Return the (x, y) coordinate for the center point of the cell that contains the specified text.  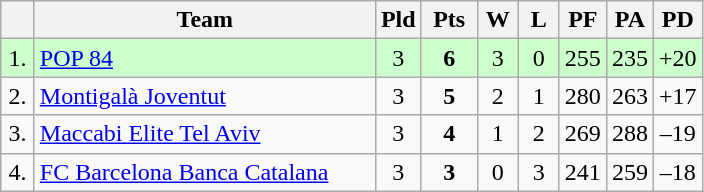
5 (449, 96)
+20 (678, 58)
PA (630, 20)
FC Barcelona Banca Catalana (204, 172)
1. (18, 58)
288 (630, 134)
241 (582, 172)
Montigalà Joventut (204, 96)
2. (18, 96)
W (498, 20)
PF (582, 20)
4. (18, 172)
Pld (398, 20)
–18 (678, 172)
235 (630, 58)
POP 84 (204, 58)
6 (449, 58)
Pts (449, 20)
Team (204, 20)
–19 (678, 134)
PD (678, 20)
L (538, 20)
+17 (678, 96)
280 (582, 96)
259 (630, 172)
255 (582, 58)
Maccabi Elite Tel Aviv (204, 134)
263 (630, 96)
3. (18, 134)
4 (449, 134)
269 (582, 134)
